Scan for the cell matching the given text and deliver its [X, Y] coordinate at center. 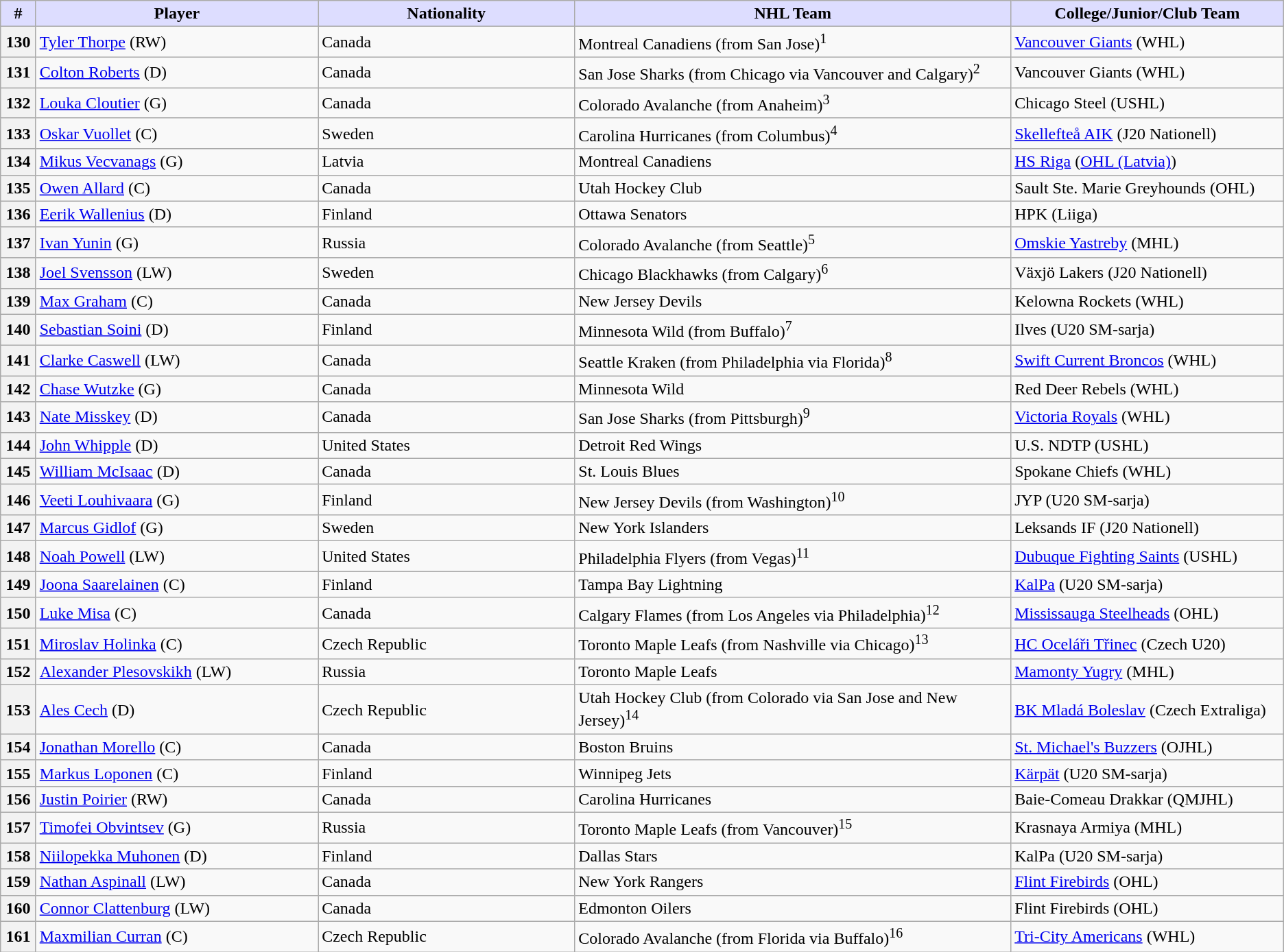
157 [18, 827]
140 [18, 329]
146 [18, 499]
Utah Hockey Club (from Colorado via San Jose and New Jersey)14 [793, 710]
Victoria Royals (WHL) [1148, 417]
Red Deer Rebels (WHL) [1148, 389]
159 [18, 882]
Leksands IF (J20 Nationell) [1148, 528]
Mamonty Yugry (MHL) [1148, 672]
149 [18, 584]
148 [18, 557]
JYP (U20 SM-sarja) [1148, 499]
130 [18, 43]
Colorado Avalanche (from Seattle)5 [793, 243]
138 [18, 273]
Boston Bruins [793, 747]
144 [18, 445]
College/Junior/Club Team [1148, 14]
Sebastian Soini (D) [177, 329]
Baie-Comeau Drakkar (QMJHL) [1148, 799]
New Jersey Devils (from Washington)10 [793, 499]
136 [18, 214]
Eerik Wallenius (D) [177, 214]
Carolina Hurricanes (from Columbus)4 [793, 133]
Max Graham (C) [177, 301]
St. Michael's Buzzers (OJHL) [1148, 747]
Joona Saarelainen (C) [177, 584]
Markus Loponen (C) [177, 773]
143 [18, 417]
Ivan Yunin (G) [177, 243]
Toronto Maple Leafs [793, 672]
131 [18, 73]
Utah Hockey Club [793, 188]
Marcus Gidlof (G) [177, 528]
San Jose Sharks (from Chicago via Vancouver and Calgary)2 [793, 73]
Mississauga Steelheads (OHL) [1148, 613]
Kelowna Rockets (WHL) [1148, 301]
BK Mladá Boleslav (Czech Extraliga) [1148, 710]
Tri-City Americans (WHL) [1148, 937]
Dubuque Fighting Saints (USHL) [1148, 557]
Alexander Plesovskikh (LW) [177, 672]
161 [18, 937]
135 [18, 188]
Nathan Aspinall (LW) [177, 882]
HS Riga (OHL (Latvia)) [1148, 162]
St. Louis Blues [793, 471]
134 [18, 162]
Luke Misa (C) [177, 613]
150 [18, 613]
HC Oceláři Třinec (Czech U20) [1148, 643]
Detroit Red Wings [793, 445]
154 [18, 747]
Minnesota Wild (from Buffalo)7 [793, 329]
Player [177, 14]
Nate Misskey (D) [177, 417]
Skellefteå AIK (J20 Nationell) [1148, 133]
Tyler Thorpe (RW) [177, 43]
Spokane Chiefs (WHL) [1148, 471]
San Jose Sharks (from Pittsburgh)9 [793, 417]
147 [18, 528]
Toronto Maple Leafs (from Vancouver)15 [793, 827]
Omskie Yastreby (MHL) [1148, 243]
Philadelphia Flyers (from Vegas)11 [793, 557]
160 [18, 908]
New York Islanders [793, 528]
158 [18, 856]
Clarke Caswell (LW) [177, 361]
155 [18, 773]
Toronto Maple Leafs (from Nashville via Chicago)13 [793, 643]
Calgary Flames (from Los Angeles via Philadelphia)12 [793, 613]
U.S. NDTP (USHL) [1148, 445]
HPK (Liiga) [1148, 214]
William McIsaac (D) [177, 471]
Oskar Vuollet (C) [177, 133]
Connor Clattenburg (LW) [177, 908]
137 [18, 243]
Chase Wutzke (G) [177, 389]
NHL Team [793, 14]
Veeti Louhivaara (G) [177, 499]
Owen Allard (C) [177, 188]
152 [18, 672]
Edmonton Oilers [793, 908]
Maxmilian Curran (C) [177, 937]
Ales Cech (D) [177, 710]
Nationality [447, 14]
145 [18, 471]
Carolina Hurricanes [793, 799]
151 [18, 643]
153 [18, 710]
# [18, 14]
Krasnaya Armiya (MHL) [1148, 827]
John Whipple (D) [177, 445]
Tampa Bay Lightning [793, 584]
Växjö Lakers (J20 Nationell) [1148, 273]
Mikus Vecvanags (G) [177, 162]
133 [18, 133]
141 [18, 361]
Montreal Canadiens [793, 162]
132 [18, 103]
Colton Roberts (D) [177, 73]
Ottawa Senators [793, 214]
Noah Powell (LW) [177, 557]
Colorado Avalanche (from Florida via Buffalo)16 [793, 937]
Seattle Kraken (from Philadelphia via Florida)8 [793, 361]
Sault Ste. Marie Greyhounds (OHL) [1148, 188]
Miroslav Holinka (C) [177, 643]
New Jersey Devils [793, 301]
Dallas Stars [793, 856]
Louka Cloutier (G) [177, 103]
Kärpät (U20 SM-sarja) [1148, 773]
Montreal Canadiens (from San Jose)1 [793, 43]
Jonathan Morello (C) [177, 747]
Niilopekka Muhonen (D) [177, 856]
Chicago Blackhawks (from Calgary)6 [793, 273]
156 [18, 799]
Latvia [447, 162]
Ilves (U20 SM-sarja) [1148, 329]
Joel Svensson (LW) [177, 273]
New York Rangers [793, 882]
Justin Poirier (RW) [177, 799]
Winnipeg Jets [793, 773]
142 [18, 389]
Minnesota Wild [793, 389]
Swift Current Broncos (WHL) [1148, 361]
139 [18, 301]
Chicago Steel (USHL) [1148, 103]
Colorado Avalanche (from Anaheim)3 [793, 103]
Timofei Obvintsev (G) [177, 827]
